Return [X, Y] of the center of cell containing provided text 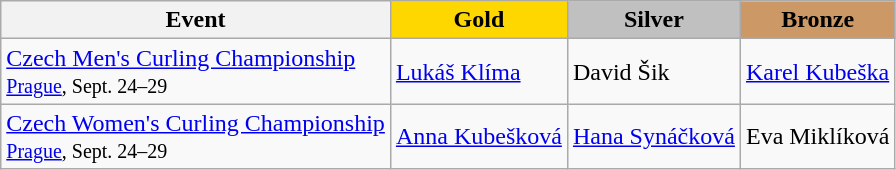
Eva Miklíková [817, 136]
Gold [478, 20]
Anna Kubešková [478, 136]
Lukáš Klíma [478, 72]
Event [196, 20]
Czech Women's Curling Championship Prague, Sept. 24–29 [196, 136]
Karel Kubeška [817, 72]
Silver [654, 20]
Hana Synáčková [654, 136]
David Šik [654, 72]
Bronze [817, 20]
Czech Men's Curling Championship Prague, Sept. 24–29 [196, 72]
